Extract the [X, Y] coordinate from the center of the cell holding the provided text.  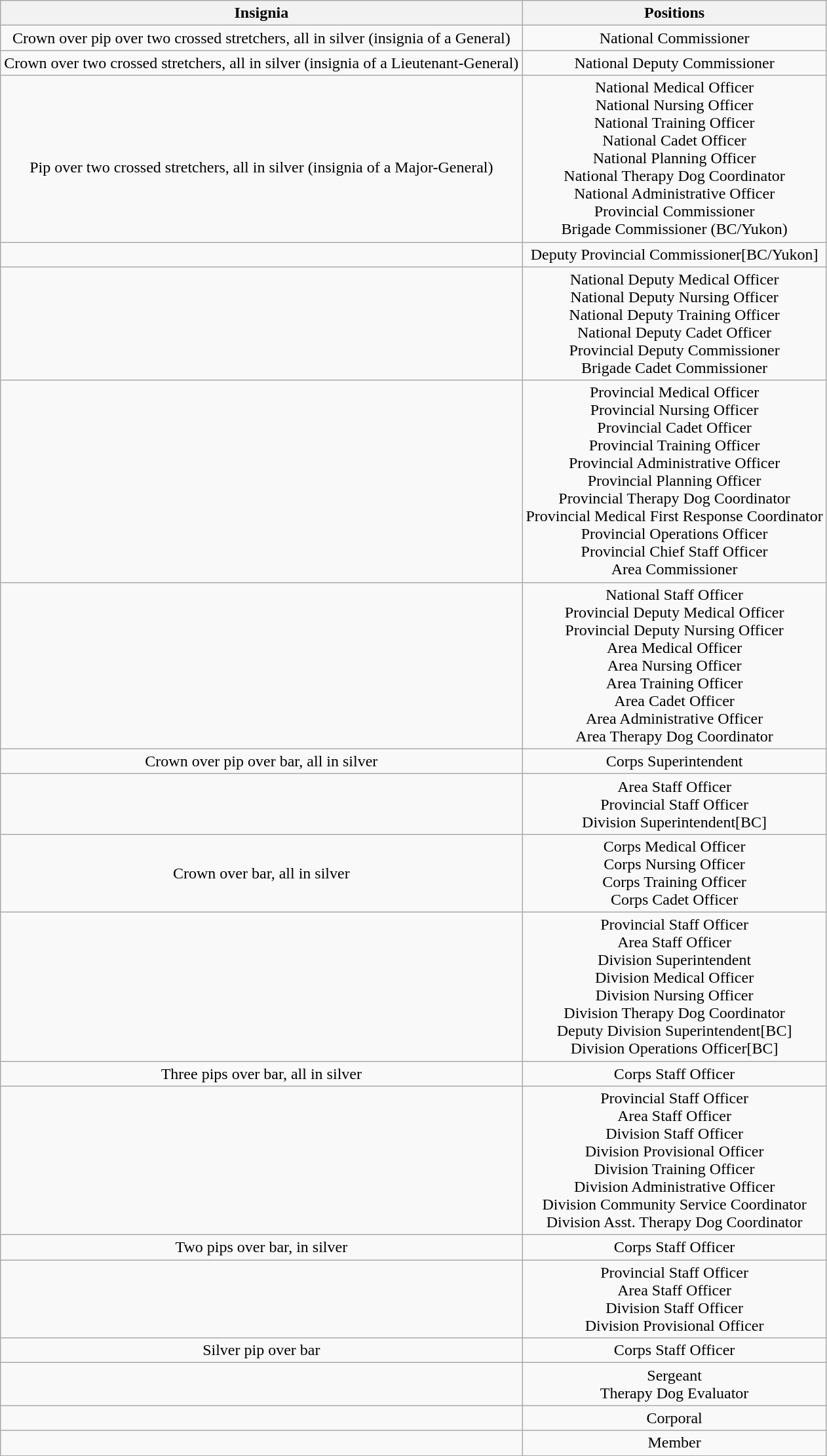
Pip over two crossed stretchers, all in silver (insignia of a Major-General) [261, 159]
Deputy Provincial Commissioner[BC/Yukon] [674, 254]
Area Staff OfficerProvincial Staff OfficerDivision Superintendent[BC] [674, 804]
Silver pip over bar [261, 1350]
Member [674, 1443]
Provincial Staff OfficerArea Staff OfficerDivision Staff OfficerDivision Provisional Officer [674, 1299]
Corps Medical OfficerCorps Nursing OfficerCorps Training OfficerCorps Cadet Officer [674, 873]
Crown over bar, all in silver [261, 873]
Two pips over bar, in silver [261, 1248]
Insignia [261, 13]
SergeantTherapy Dog Evaluator [674, 1385]
National Commissioner [674, 38]
Positions [674, 13]
Corps Superintendent [674, 761]
Three pips over bar, all in silver [261, 1073]
Corporal [674, 1418]
National Deputy Commissioner [674, 63]
Crown over pip over bar, all in silver [261, 761]
Crown over pip over two crossed stretchers, all in silver (insignia of a General) [261, 38]
Crown over two crossed stretchers, all in silver (insignia of a Lieutenant-General) [261, 63]
